Detect which cell encompasses the target text, then output its [x, y] center coordinate. 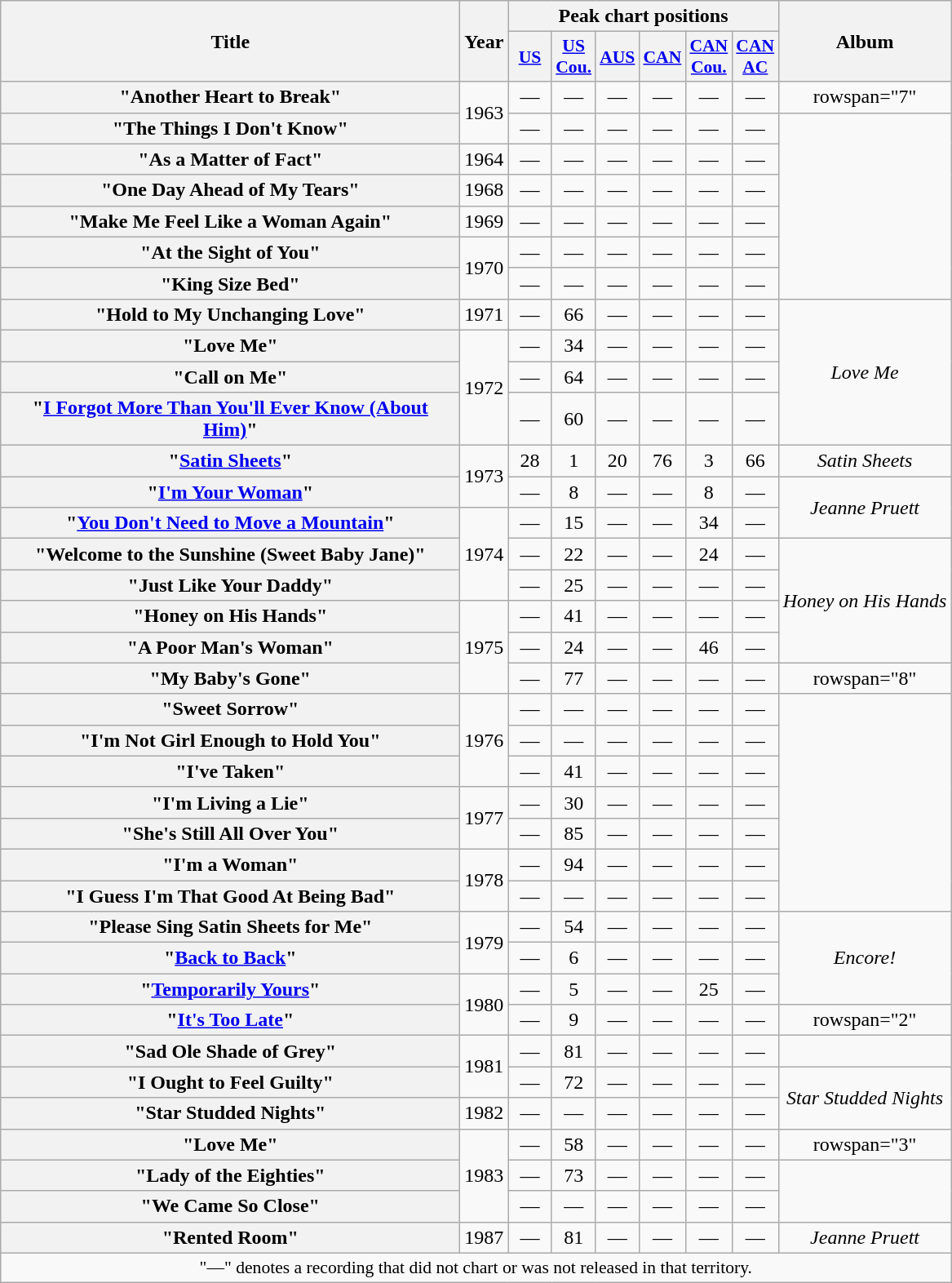
"Lady of the Eighties" [230, 1175]
Honey on His Hands [865, 601]
AUS [617, 57]
"I've Taken" [230, 771]
1972 [485, 387]
Peak chart positions [643, 16]
"It's Too Late" [230, 1020]
"King Size Bed" [230, 283]
"Sweet Sorrow" [230, 709]
54 [573, 927]
"A Poor Man's Woman" [230, 647]
60 [573, 420]
rowspan="2" [865, 1020]
6 [573, 958]
"I'm Not Girl Enough to Hold You" [230, 740]
"At the Sight of You" [230, 252]
5 [573, 989]
"Hold to My Unchanging Love" [230, 314]
Year [485, 41]
Title [230, 41]
72 [573, 1082]
1981 [485, 1067]
"Rented Room" [230, 1237]
1964 [485, 159]
"Please Sing Satin Sheets for Me" [230, 927]
"One Day Ahead of My Tears" [230, 190]
1982 [485, 1113]
CAN [662, 57]
"We Came So Close" [230, 1206]
1969 [485, 221]
Satin Sheets [865, 461]
28 [530, 461]
"Call on Me" [230, 376]
85 [573, 833]
58 [573, 1144]
15 [573, 523]
"You Don't Need to Move a Mountain" [230, 523]
"Make Me Feel Like a Woman Again" [230, 221]
76 [662, 461]
64 [573, 376]
1977 [485, 818]
73 [573, 1175]
"She's Still All Over You" [230, 833]
CANCou. [708, 57]
46 [708, 647]
Album [865, 41]
1974 [485, 554]
1978 [485, 880]
"Satin Sheets" [230, 461]
Star Studded Nights [865, 1098]
rowspan="8" [865, 678]
"Honey on His Hands" [230, 616]
rowspan="7" [865, 97]
rowspan="3" [865, 1144]
"Back to Back" [230, 958]
"I Ought to Feel Guilty" [230, 1082]
1976 [485, 740]
"Another Heart to Break" [230, 97]
20 [617, 461]
"Temporarily Yours" [230, 989]
1987 [485, 1237]
3 [708, 461]
CANAC [755, 57]
Love Me [865, 372]
77 [573, 678]
1968 [485, 190]
1979 [485, 943]
"I Guess I'm That Good At Being Bad" [230, 895]
"Just Like Your Daddy" [230, 585]
"I'm Living a Lie" [230, 802]
"The Things I Don't Know" [230, 128]
1980 [485, 1005]
USCou. [573, 57]
"Star Studded Nights" [230, 1113]
9 [573, 1020]
1975 [485, 647]
94 [573, 864]
30 [573, 802]
"I'm Your Woman" [230, 492]
"My Baby's Gone" [230, 678]
1973 [485, 477]
Encore! [865, 958]
22 [573, 554]
US [530, 57]
"—" denotes a recording that did not chart or was not released in that territory. [476, 1267]
"Sad Ole Shade of Grey" [230, 1051]
1 [573, 461]
"As a Matter of Fact" [230, 159]
1970 [485, 268]
"Welcome to the Sunshine (Sweet Baby Jane)" [230, 554]
1983 [485, 1175]
"I'm a Woman" [230, 864]
"I Forgot More Than You'll Ever Know (About Him)" [230, 420]
1971 [485, 314]
1963 [485, 113]
